For the text-containing cell, return its midpoint in (X, Y) coordinate format. 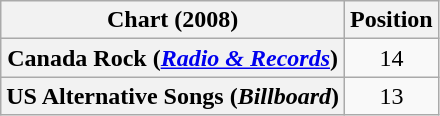
US Alternative Songs (Billboard) (173, 96)
Position (392, 20)
Chart (2008) (173, 20)
13 (392, 96)
14 (392, 58)
Canada Rock (Radio & Records) (173, 58)
